Locate the cell with the specified text and output its (x, y) center coordinate. 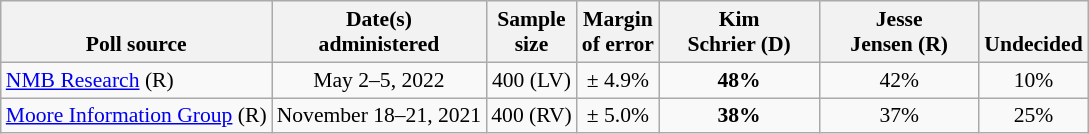
± 4.9% (618, 80)
400 (LV) (532, 80)
Undecided (1033, 32)
May 2–5, 2022 (380, 80)
Samplesize (532, 32)
± 5.0% (618, 116)
48% (739, 80)
Moore Information Group (R) (136, 116)
NMB Research (R) (136, 80)
November 18–21, 2021 (380, 116)
KimSchrier (D) (739, 32)
25% (1033, 116)
37% (899, 116)
JesseJensen (R) (899, 32)
400 (RV) (532, 116)
42% (899, 80)
Poll source (136, 32)
10% (1033, 80)
Date(s)administered (380, 32)
Marginof error (618, 32)
38% (739, 116)
